Locate the cell with the specified text and output its [X, Y] center coordinate. 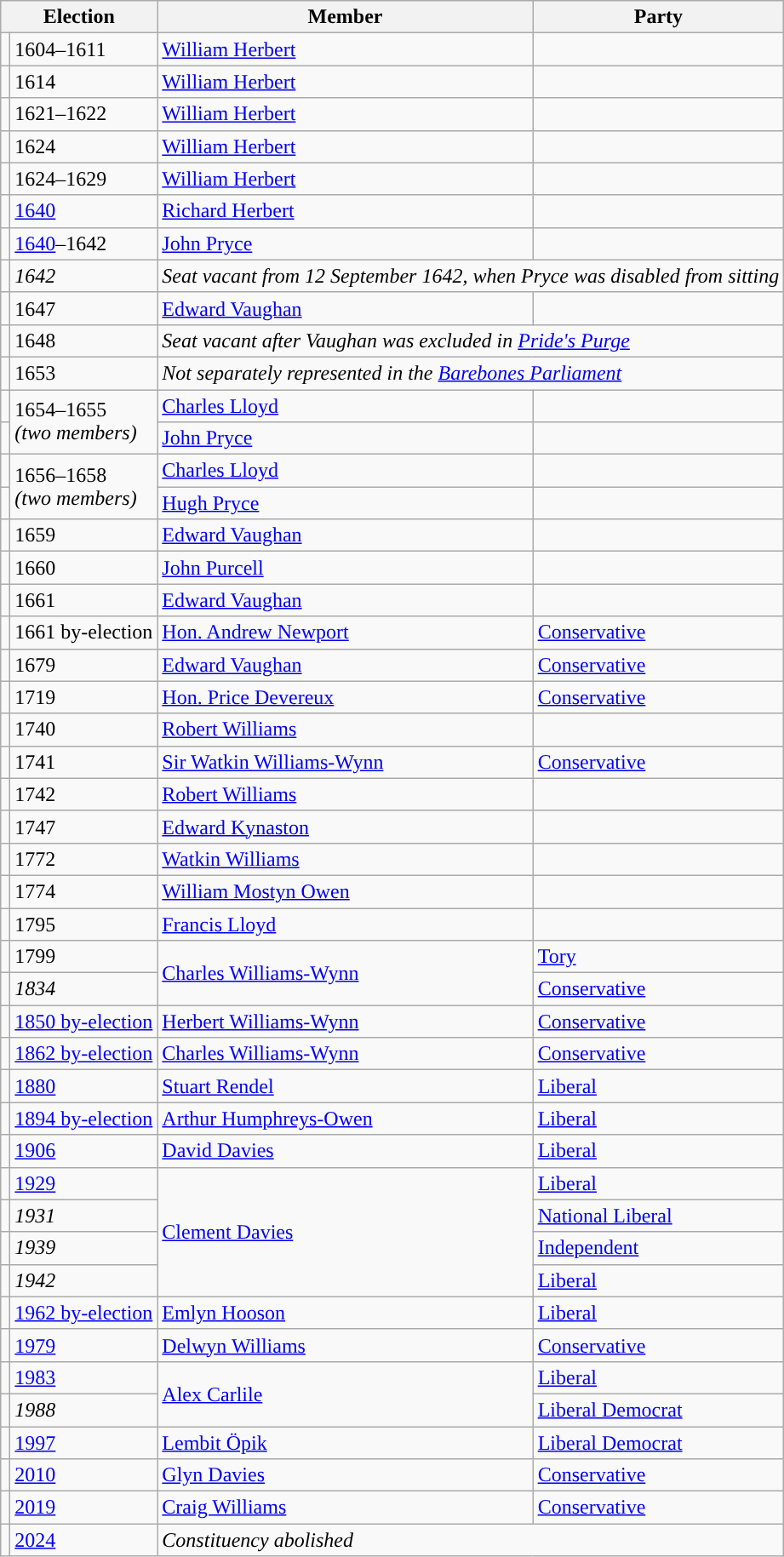
Hon. Andrew Newport [346, 633]
1741 [83, 762]
1983 [83, 1377]
1679 [83, 665]
1962 by-election [83, 1313]
2019 [83, 1508]
1906 [83, 1151]
1862 by-election [83, 1054]
Seat vacant from 12 September 1642, when Pryce was disabled from sitting [471, 276]
1640 [83, 211]
1653 [83, 373]
Not separately represented in the Barebones Parliament [471, 373]
1740 [83, 730]
Watkin Williams [346, 859]
Alex Carlile [346, 1394]
1624–1629 [83, 179]
Glyn Davies [346, 1475]
Election [79, 17]
1850 by-election [83, 1022]
1834 [83, 989]
1942 [83, 1280]
1774 [83, 891]
1654–1655(two members) [83, 422]
1656–1658(two members) [83, 487]
Seat vacant after Vaughan was excluded in Pride's Purge [471, 341]
1640–1642 [83, 243]
Sir Watkin Williams-Wynn [346, 762]
Independent [659, 1248]
Emlyn Hooson [346, 1313]
Clement Davies [346, 1232]
1661 [83, 600]
Edward Kynaston [346, 827]
1647 [83, 308]
1660 [83, 568]
1614 [83, 82]
David Davies [346, 1151]
1742 [83, 794]
Richard Herbert [346, 211]
1979 [83, 1345]
1939 [83, 1248]
1719 [83, 697]
1799 [83, 957]
1648 [83, 341]
Delwyn Williams [346, 1345]
2010 [83, 1475]
National Liberal [659, 1216]
1624 [83, 146]
Constituency abolished [471, 1540]
1931 [83, 1216]
Party [659, 17]
Francis Lloyd [346, 924]
1988 [83, 1410]
1997 [83, 1443]
Herbert Williams-Wynn [346, 1022]
Craig Williams [346, 1508]
Member [346, 17]
Tory [659, 957]
Arthur Humphreys-Owen [346, 1119]
1659 [83, 535]
1747 [83, 827]
Hugh Pryce [346, 503]
1929 [83, 1183]
1894 by-election [83, 1119]
1795 [83, 924]
1880 [83, 1086]
1621–1622 [83, 114]
1772 [83, 859]
2024 [83, 1540]
Hon. Price Devereux [346, 697]
1604–1611 [83, 49]
William Mostyn Owen [346, 891]
Lembit Öpik [346, 1443]
1642 [83, 276]
Stuart Rendel [346, 1086]
John Purcell [346, 568]
1661 by-election [83, 633]
